Output the [x, y] coordinate of the center of the cell containing the given text.  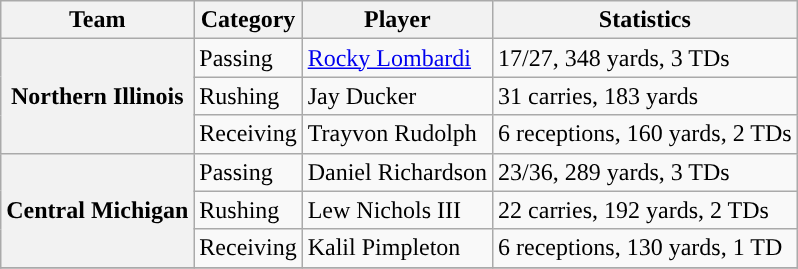
6 receptions, 160 yards, 2 TDs [646, 134]
Kalil Pimpleton [397, 248]
Rocky Lombardi [397, 58]
31 carries, 183 yards [646, 96]
Northern Illinois [98, 96]
Statistics [646, 20]
Central Michigan [98, 210]
Team [98, 20]
Jay Ducker [397, 96]
6 receptions, 130 yards, 1 TD [646, 248]
Trayvon Rudolph [397, 134]
22 carries, 192 yards, 2 TDs [646, 210]
Category [248, 20]
Lew Nichols III [397, 210]
23/36, 289 yards, 3 TDs [646, 172]
Daniel Richardson [397, 172]
17/27, 348 yards, 3 TDs [646, 58]
Player [397, 20]
